Find where the given text appears and provide that cell's center as [X, Y] coordinate. 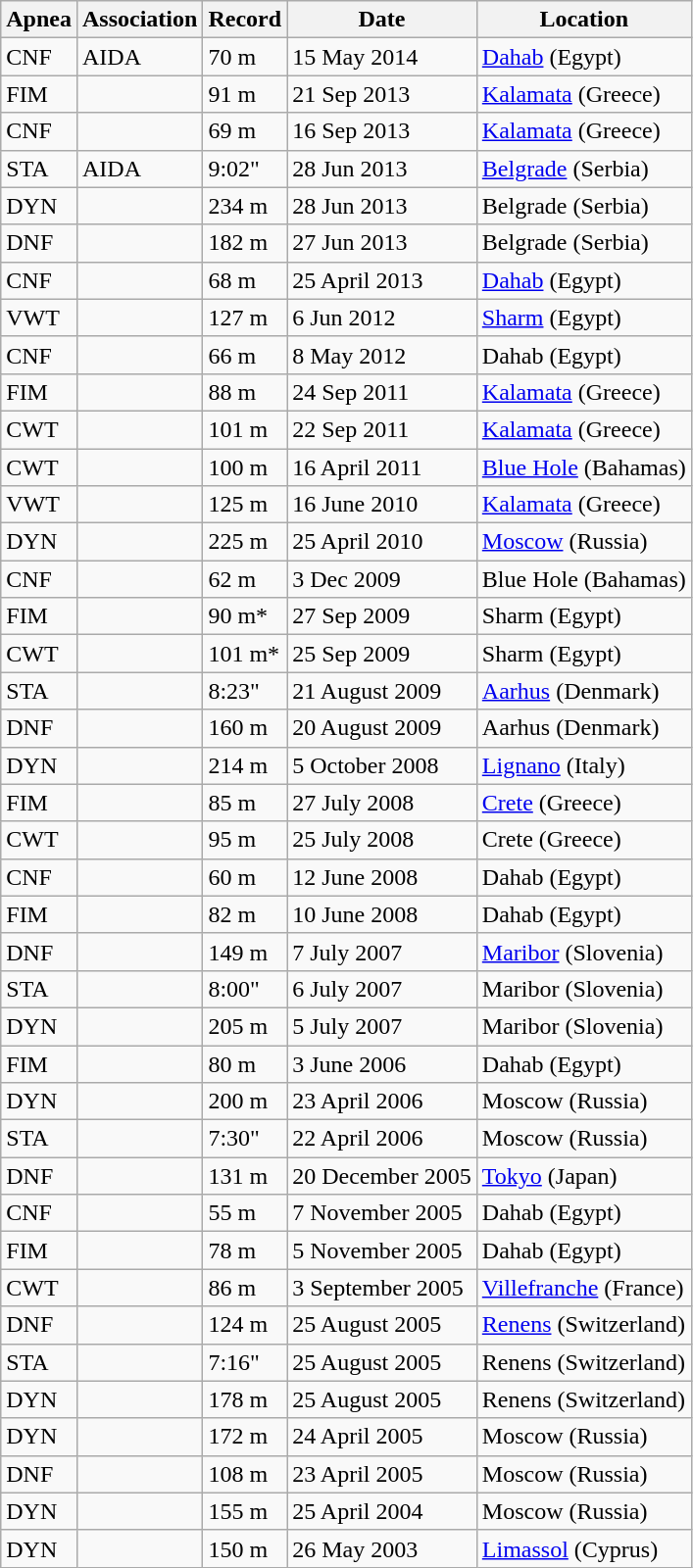
5 November 2005 [382, 1250]
Tokyo (Japan) [584, 1176]
85 m [245, 803]
234 m [245, 206]
20 August 2009 [382, 728]
25 July 2008 [382, 840]
21 August 2009 [382, 691]
124 m [245, 1325]
150 m [245, 1548]
6 July 2007 [382, 989]
62 m [245, 579]
22 Sep 2011 [382, 429]
200 m [245, 1102]
23 April 2005 [382, 1474]
5 July 2007 [382, 1026]
22 April 2006 [382, 1139]
10 June 2008 [382, 914]
27 Jun 2013 [382, 243]
68 m [245, 280]
155 m [245, 1511]
Villefranche (France) [584, 1288]
23 April 2006 [382, 1102]
7 July 2007 [382, 952]
66 m [245, 355]
7 November 2005 [382, 1213]
7:30" [245, 1139]
26 May 2003 [382, 1548]
95 m [245, 840]
24 April 2005 [382, 1437]
69 m [245, 131]
182 m [245, 243]
101 m [245, 429]
7:16" [245, 1362]
214 m [245, 765]
86 m [245, 1288]
125 m [245, 505]
127 m [245, 318]
25 April 2010 [382, 542]
16 June 2010 [382, 505]
15 May 2014 [382, 57]
9:02" [245, 169]
6 Jun 2012 [382, 318]
70 m [245, 57]
8:00" [245, 989]
3 June 2006 [382, 1063]
16 Sep 2013 [382, 131]
108 m [245, 1474]
80 m [245, 1063]
25 April 2013 [382, 280]
60 m [245, 877]
82 m [245, 914]
172 m [245, 1437]
3 September 2005 [382, 1288]
5 October 2008 [382, 765]
Date [382, 20]
16 April 2011 [382, 467]
27 Sep 2009 [382, 616]
20 December 2005 [382, 1176]
100 m [245, 467]
Association [139, 20]
8:23" [245, 691]
78 m [245, 1250]
8 May 2012 [382, 355]
205 m [245, 1026]
131 m [245, 1176]
25 April 2004 [382, 1511]
101 m* [245, 654]
21 Sep 2013 [382, 94]
178 m [245, 1399]
160 m [245, 728]
91 m [245, 94]
Location [584, 20]
3 Dec 2009 [382, 579]
Apnea [39, 20]
55 m [245, 1213]
25 Sep 2009 [382, 654]
Record [245, 20]
12 June 2008 [382, 877]
90 m* [245, 616]
Limassol (Cyprus) [584, 1548]
24 Sep 2011 [382, 392]
Lignano (Italy) [584, 765]
88 m [245, 392]
27 July 2008 [382, 803]
225 m [245, 542]
149 m [245, 952]
